Detect which cell encompasses the target text, then output its [x, y] center coordinate. 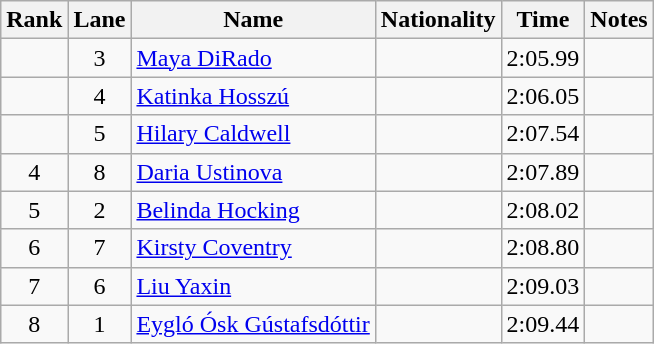
1 [100, 324]
2:05.99 [543, 58]
Katinka Hosszú [253, 96]
Daria Ustinova [253, 172]
2:07.89 [543, 172]
Rank [34, 20]
Time [543, 20]
Lane [100, 20]
2:09.44 [543, 324]
2:06.05 [543, 96]
Notes [619, 20]
Kirsty Coventry [253, 248]
Belinda Hocking [253, 210]
Eygló Ósk Gústafsdóttir [253, 324]
Name [253, 20]
Maya DiRado [253, 58]
2:07.54 [543, 134]
2 [100, 210]
Hilary Caldwell [253, 134]
2:08.02 [543, 210]
Nationality [438, 20]
2:09.03 [543, 286]
Liu Yaxin [253, 286]
2:08.80 [543, 248]
3 [100, 58]
